Scan for the cell matching the given text and deliver its [x, y] coordinate at center. 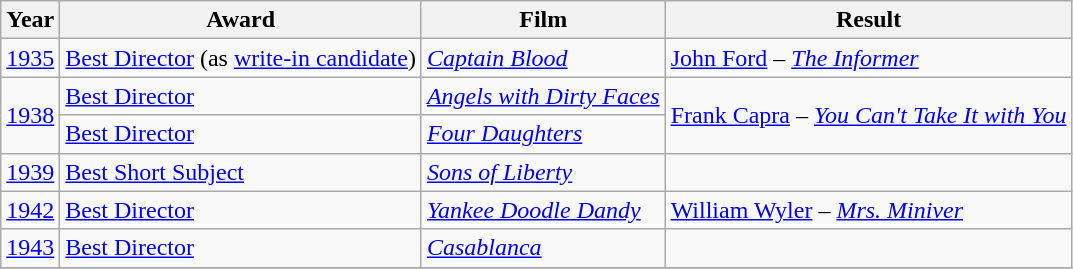
Angels with Dirty Faces [543, 96]
Sons of Liberty [543, 172]
1938 [30, 115]
Film [543, 20]
Four Daughters [543, 134]
Frank Capra – You Can't Take It with You [868, 115]
1935 [30, 58]
John Ford – The Informer [868, 58]
Award [241, 20]
1939 [30, 172]
Best Short Subject [241, 172]
William Wyler – Mrs. Miniver [868, 210]
Captain Blood [543, 58]
1942 [30, 210]
Casablanca [543, 248]
Result [868, 20]
Best Director (as write-in candidate) [241, 58]
Year [30, 20]
1943 [30, 248]
Yankee Doodle Dandy [543, 210]
